Return [x, y] of the center of cell containing provided text 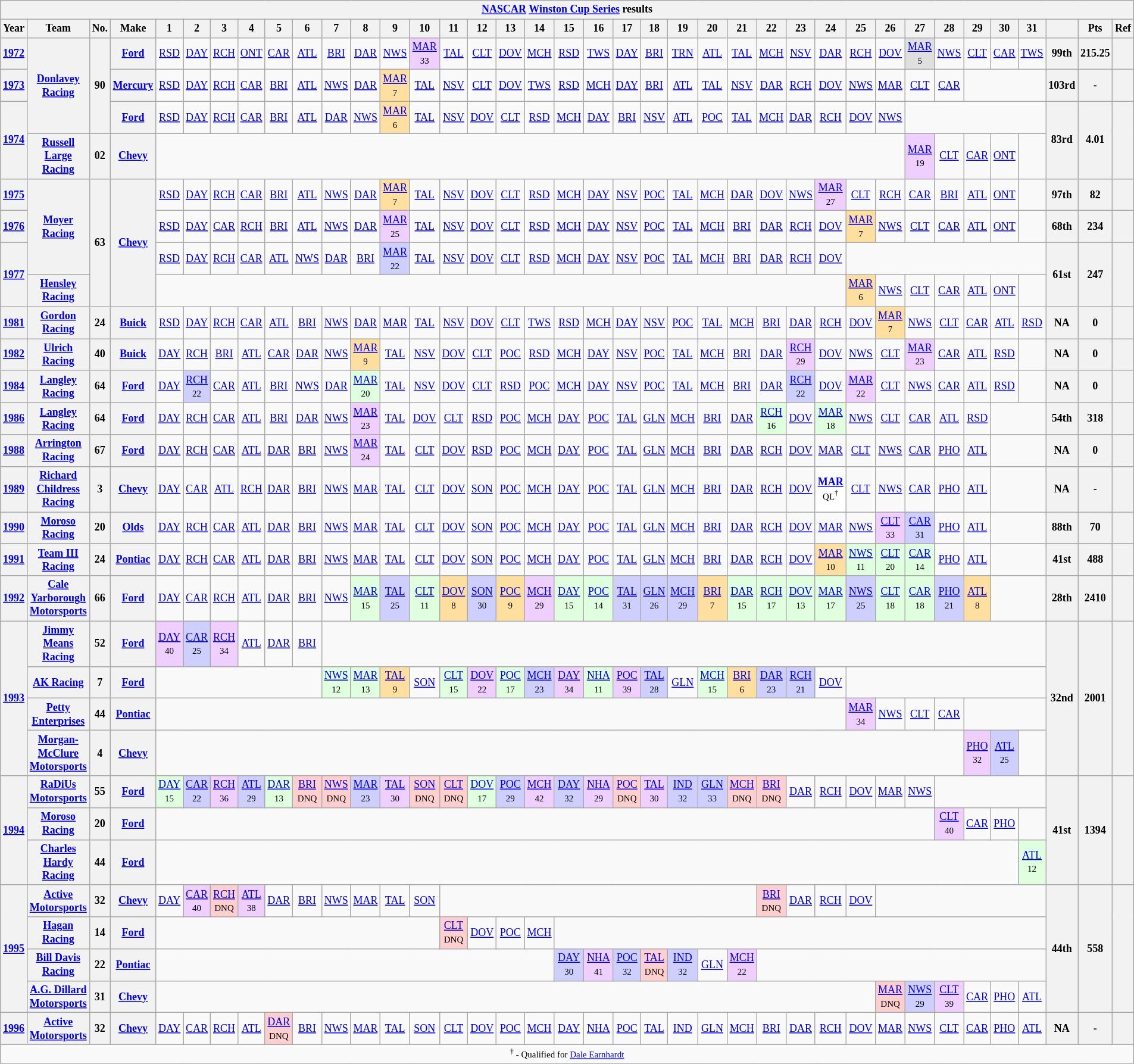
NWS12 [336, 682]
8 [365, 29]
1 [170, 29]
RCHDNQ [224, 901]
RCH21 [801, 682]
A.G. Dillard Motorsports [58, 997]
Make [133, 29]
MAR5 [920, 54]
RCH16 [771, 419]
NWSDNQ [336, 792]
CAR22 [197, 792]
CAR18 [920, 598]
POC9 [510, 598]
Team III Racing [58, 560]
MAR13 [365, 682]
TAL31 [627, 598]
DOV8 [454, 598]
ATL25 [1004, 753]
TALDNQ [654, 965]
Cale Yarborough Motorsports [58, 598]
NHA11 [599, 682]
CLT33 [891, 528]
29 [977, 29]
MCH22 [742, 965]
488 [1095, 560]
POC32 [627, 965]
MARDNQ [891, 997]
99th [1062, 54]
CLT39 [949, 997]
TAL9 [395, 682]
RCH34 [224, 644]
1995 [14, 949]
2410 [1095, 598]
30 [1004, 29]
Olds [133, 528]
19 [683, 29]
1993 [14, 698]
TAL28 [654, 682]
PHO32 [977, 753]
MAR33 [424, 54]
MCHDNQ [742, 792]
RCH17 [771, 598]
1982 [14, 355]
Charles Hardy Racing [58, 862]
54th [1062, 419]
MAR27 [830, 195]
MAR18 [830, 419]
TRN [683, 54]
Mercury [133, 86]
Pts [1095, 29]
BRI7 [713, 598]
IND [683, 1029]
9 [395, 29]
215.25 [1095, 54]
1996 [14, 1029]
NWS11 [861, 560]
Donlavey Racing [58, 86]
Arrington Racing [58, 451]
† - Qualified for Dale Earnhardt [567, 1054]
11 [454, 29]
Morgan-McClure Motorsports [58, 753]
18 [654, 29]
2 [197, 29]
POCDNQ [627, 792]
12 [482, 29]
MAR24 [365, 451]
44th [1062, 949]
52 [100, 644]
Russell Large Racing [58, 156]
63 [100, 243]
ATL38 [251, 901]
NHA29 [599, 792]
1976 [14, 227]
GLN33 [713, 792]
Ref [1123, 29]
DAR13 [279, 792]
RCH36 [224, 792]
MCH42 [539, 792]
CLT18 [891, 598]
POC39 [627, 682]
1975 [14, 195]
MAR19 [920, 156]
DAY32 [569, 792]
67 [100, 451]
Petty Enterprises [58, 714]
Gordon Racing [58, 323]
MAR10 [830, 560]
DOV22 [482, 682]
SON30 [482, 598]
21 [742, 29]
25 [861, 29]
MARQL† [830, 489]
1977 [14, 275]
DARDNQ [279, 1029]
NHA [599, 1029]
PHO21 [949, 598]
NWS25 [861, 598]
88th [1062, 528]
15 [569, 29]
BRI6 [742, 682]
CAR25 [197, 644]
MCH23 [539, 682]
SONDNQ [424, 792]
1972 [14, 54]
MAR17 [830, 598]
66 [100, 598]
GLN26 [654, 598]
TAL25 [395, 598]
MAR9 [365, 355]
ATL8 [977, 598]
27 [920, 29]
26 [891, 29]
POC29 [510, 792]
DAY40 [170, 644]
61st [1062, 275]
17 [627, 29]
02 [100, 156]
13 [510, 29]
Bill Davis Racing [58, 965]
CAR31 [920, 528]
10 [424, 29]
2001 [1095, 698]
DOV17 [482, 792]
32nd [1062, 698]
558 [1095, 949]
82 [1095, 195]
Ulrich Racing [58, 355]
40 [100, 355]
POC17 [510, 682]
CLT20 [891, 560]
NHA41 [599, 965]
103rd [1062, 86]
1988 [14, 451]
DAY34 [569, 682]
83rd [1062, 140]
68th [1062, 227]
Hensley Racing [58, 291]
6 [307, 29]
MAR15 [365, 598]
Richard Childress Racing [58, 489]
70 [1095, 528]
97th [1062, 195]
1992 [14, 598]
Moyer Racing [58, 226]
1994 [14, 831]
RCH29 [801, 355]
1394 [1095, 831]
1984 [14, 386]
NASCAR Winston Cup Series results [567, 10]
1986 [14, 419]
5 [279, 29]
ATL12 [1032, 862]
DOV13 [801, 598]
1990 [14, 528]
Hagan Racing [58, 933]
DAY30 [569, 965]
ATL29 [251, 792]
16 [599, 29]
318 [1095, 419]
Team [58, 29]
55 [100, 792]
MAR20 [365, 386]
1989 [14, 489]
CAR14 [920, 560]
POC14 [599, 598]
CLT11 [424, 598]
4.01 [1095, 140]
1991 [14, 560]
NWS29 [920, 997]
AK Racing [58, 682]
23 [801, 29]
MCH15 [713, 682]
Jimmy Means Racing [58, 644]
DAR23 [771, 682]
DAR15 [742, 598]
CAR40 [197, 901]
Year [14, 29]
28 [949, 29]
No. [100, 29]
247 [1095, 275]
234 [1095, 227]
CLT40 [949, 823]
28th [1062, 598]
90 [100, 86]
MAR34 [861, 714]
1981 [14, 323]
MAR25 [395, 227]
CLT15 [454, 682]
1973 [14, 86]
RaDiUs Motorsports [58, 792]
1974 [14, 140]
